Search for the cell housing the specified text and yield its (X, Y) center coordinate. 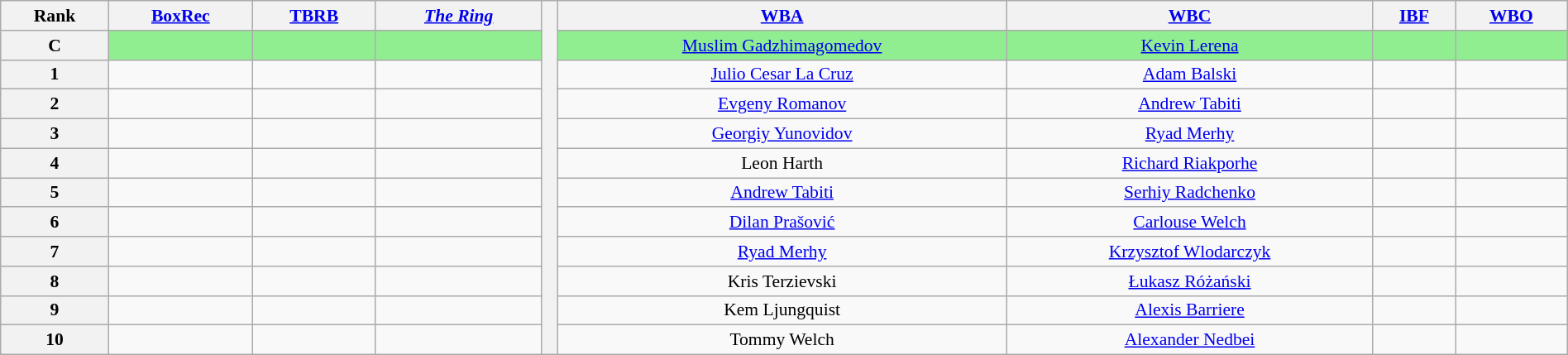
4 (55, 163)
2 (55, 104)
Serhiy Radchenko (1189, 193)
Evgeny Romanov (782, 104)
BoxRec (180, 16)
10 (55, 340)
Rank (55, 16)
Carlouse Welch (1189, 223)
7 (55, 252)
Tommy Welch (782, 340)
Łukasz Różański (1189, 281)
WBA (782, 16)
The Ring (458, 16)
Krzysztof Wlodarczyk (1189, 252)
Kris Terzievski (782, 281)
Kem Ljungquist (782, 310)
Richard Riakporhe (1189, 163)
5 (55, 193)
1 (55, 74)
Georgiy Yunovidov (782, 134)
Kevin Lerena (1189, 46)
WBO (1512, 16)
3 (55, 134)
8 (55, 281)
Dilan Prašović (782, 223)
6 (55, 223)
TBRB (314, 16)
Muslim Gadzhimagomedov (782, 46)
IBF (1414, 16)
Leon Harth (782, 163)
9 (55, 310)
Alexander Nedbei (1189, 340)
C (55, 46)
Alexis Barriere (1189, 310)
WBC (1189, 16)
Adam Balski (1189, 74)
Julio Cesar La Cruz (782, 74)
